Locate the cell with the specified text and output its (X, Y) center coordinate. 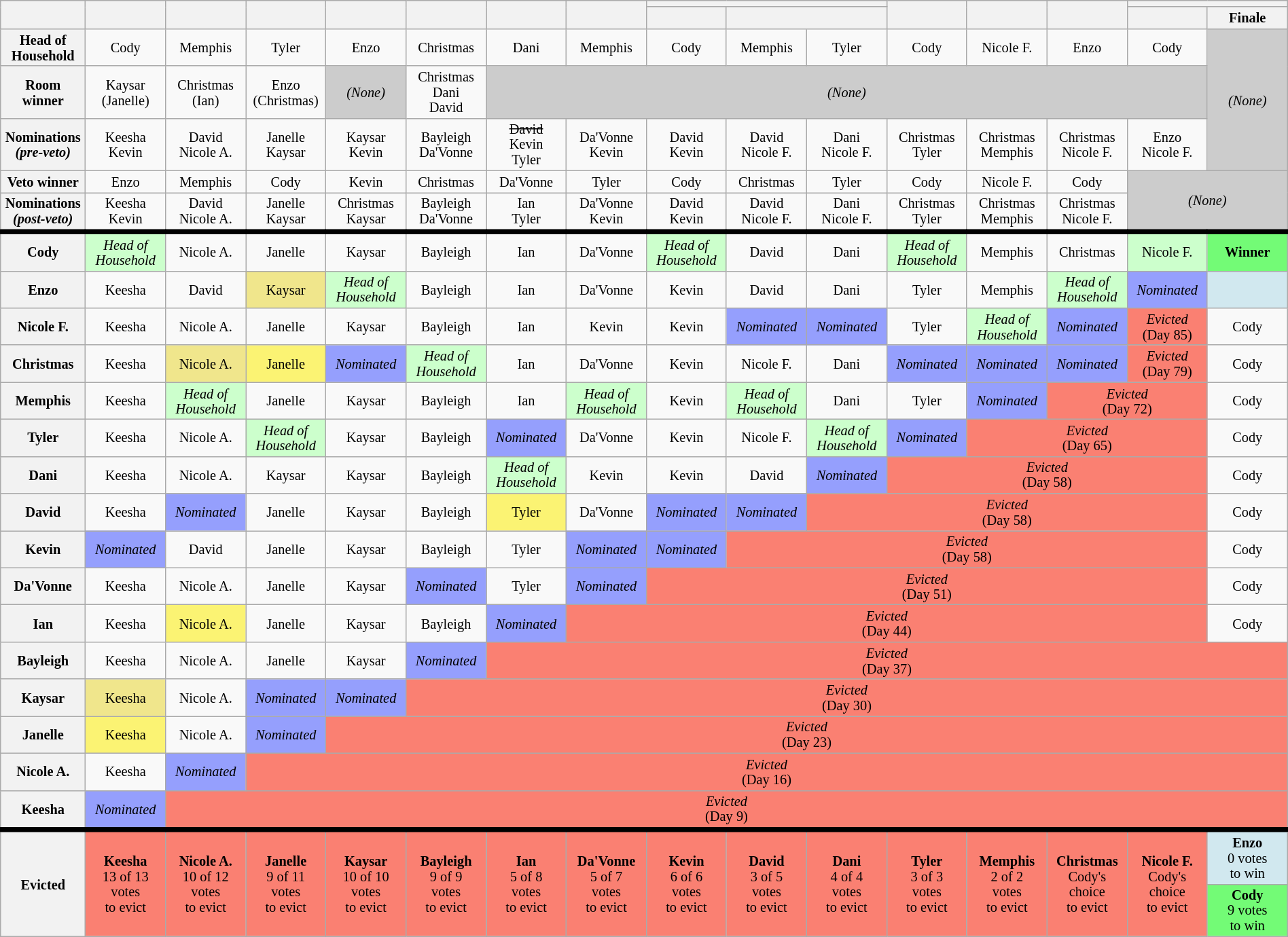
Enzo0 votesto win (1247, 856)
Nicole F.Cody'schoiceto evict (1167, 883)
Evicted(Day 79) (1167, 364)
Janelle9 of 11votesto evict (286, 883)
ChristmasKaysar (366, 212)
Kaysar10 of 10votesto evict (366, 883)
Nominations(post-veto) (43, 212)
Keesha13 of 13votesto evict (126, 883)
Ian5 of 8votesto evict (526, 883)
Memphis2 of 2votesto evict (1007, 883)
Enzo(Christmas) (286, 92)
Winner (1247, 251)
Cody9 votesto win (1247, 910)
Evicted(Day 37) (887, 660)
ChristmasCody'schoiceto evict (1087, 883)
DavidKevinTyler (526, 144)
David Nicole F. (766, 144)
KaysarKevin (366, 144)
DaniNicole F. (846, 212)
Veto winner (43, 181)
Evicted(Day 65) (1087, 437)
Room winner (43, 92)
David3 of 5votesto evict (766, 883)
Evicted(Day 72) (1127, 401)
Evicted(Day 9) (727, 810)
EnzoNicole F. (1167, 144)
Tyler3 of 3votesto evict (927, 883)
Head ofHousehold (607, 401)
Kaysar(Janelle) (126, 92)
Evicted(Day 23) (807, 735)
DavidNicole F. (766, 212)
IanTyler (526, 212)
Evicted(Day 16) (767, 771)
Bayleigh9 of 9votesto evict (446, 883)
Dani Nicole F. (846, 144)
Nicole A.10 of 12votesto evict (206, 883)
Evicted(Day 85) (1167, 326)
Evicted (43, 883)
Kevin6 of 6votesto evict (686, 883)
Evicted(Day 44) (887, 623)
Evicted(Day 30) (847, 698)
Dani4 of 4votesto evict (846, 883)
Nominations(pre-veto) (43, 144)
Da'Vonne5 of 7votesto evict (607, 883)
ChristmasDaniDavid (446, 92)
Christmas(Ian) (206, 92)
Finale (1247, 18)
Evicted(Day 51) (927, 587)
